Scan for the cell matching the given text and deliver its (x, y) coordinate at center. 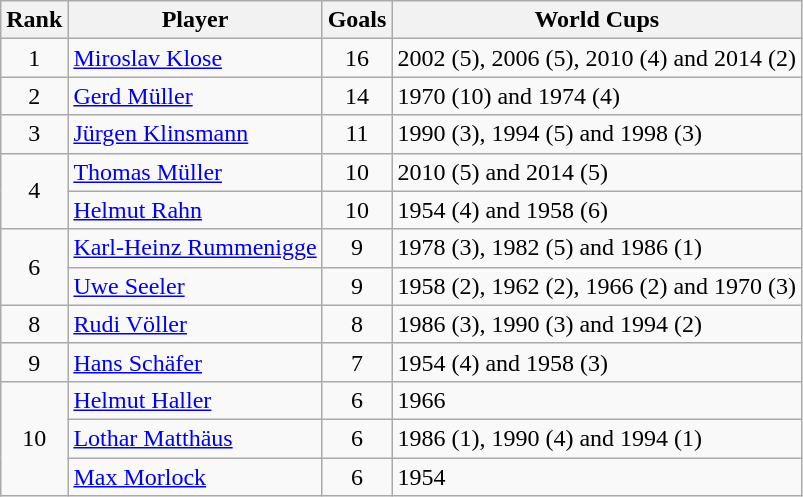
7 (357, 362)
Jürgen Klinsmann (195, 134)
Lothar Matthäus (195, 438)
4 (34, 191)
Uwe Seeler (195, 286)
Player (195, 20)
Miroslav Klose (195, 58)
1 (34, 58)
16 (357, 58)
1990 (3), 1994 (5) and 1998 (3) (597, 134)
1954 (4) and 1958 (3) (597, 362)
Goals (357, 20)
Thomas Müller (195, 172)
1986 (3), 1990 (3) and 1994 (2) (597, 324)
14 (357, 96)
1954 (597, 477)
Max Morlock (195, 477)
Rank (34, 20)
1978 (3), 1982 (5) and 1986 (1) (597, 248)
11 (357, 134)
Helmut Rahn (195, 210)
2 (34, 96)
2010 (5) and 2014 (5) (597, 172)
Gerd Müller (195, 96)
1986 (1), 1990 (4) and 1994 (1) (597, 438)
Hans Schäfer (195, 362)
2002 (5), 2006 (5), 2010 (4) and 2014 (2) (597, 58)
1958 (2), 1962 (2), 1966 (2) and 1970 (3) (597, 286)
Rudi Völler (195, 324)
1966 (597, 400)
Helmut Haller (195, 400)
1954 (4) and 1958 (6) (597, 210)
Karl-Heinz Rummenigge (195, 248)
3 (34, 134)
1970 (10) and 1974 (4) (597, 96)
World Cups (597, 20)
